Provide the [x, y] coordinate of the cell's center where the given text is located.  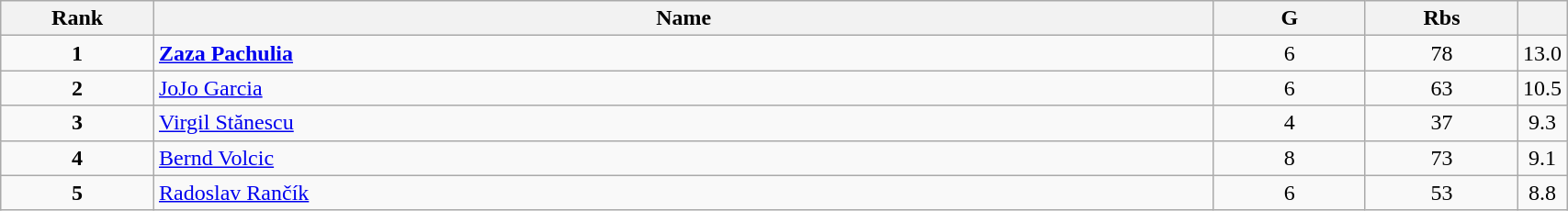
5 [77, 193]
Radoslav Rančík [683, 193]
8.8 [1543, 193]
53 [1441, 193]
3 [77, 123]
G [1290, 18]
2 [77, 88]
Virgil Stănescu [683, 123]
13.0 [1543, 53]
10.5 [1543, 88]
Rank [77, 18]
Bernd Volcic [683, 158]
Zaza Pachulia [683, 53]
63 [1441, 88]
Name [683, 18]
9.1 [1543, 158]
78 [1441, 53]
8 [1290, 158]
Rbs [1441, 18]
37 [1441, 123]
73 [1441, 158]
1 [77, 53]
9.3 [1543, 123]
JoJo Garcia [683, 88]
